Determine the (x, y) coordinate at the center of the cell enclosing the given text.  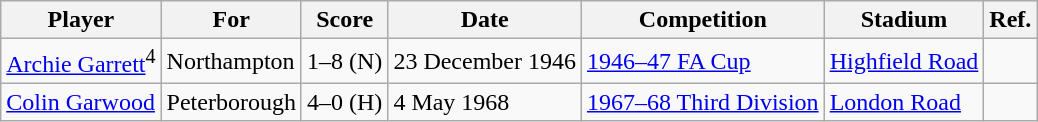
Competition (704, 20)
Peterborough (231, 102)
1946–47 FA Cup (704, 62)
London Road (904, 102)
Colin Garwood (81, 102)
Player (81, 20)
4–0 (H) (344, 102)
4 May 1968 (485, 102)
Score (344, 20)
Ref. (1010, 20)
Stadium (904, 20)
Highfield Road (904, 62)
Date (485, 20)
Northampton (231, 62)
For (231, 20)
1967–68 Third Division (704, 102)
Archie Garrett4 (81, 62)
1–8 (N) (344, 62)
23 December 1946 (485, 62)
